Determine the (X, Y) coordinate at the center of the cell enclosing the given text.  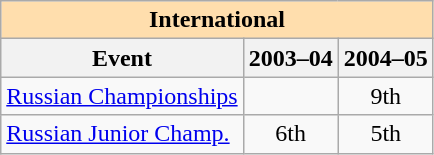
Russian Championships (122, 96)
Russian Junior Champ. (122, 134)
9th (386, 96)
International (218, 20)
6th (290, 134)
5th (386, 134)
2004–05 (386, 58)
2003–04 (290, 58)
Event (122, 58)
